Find where the given text appears and provide that cell's center as (x, y) coordinate. 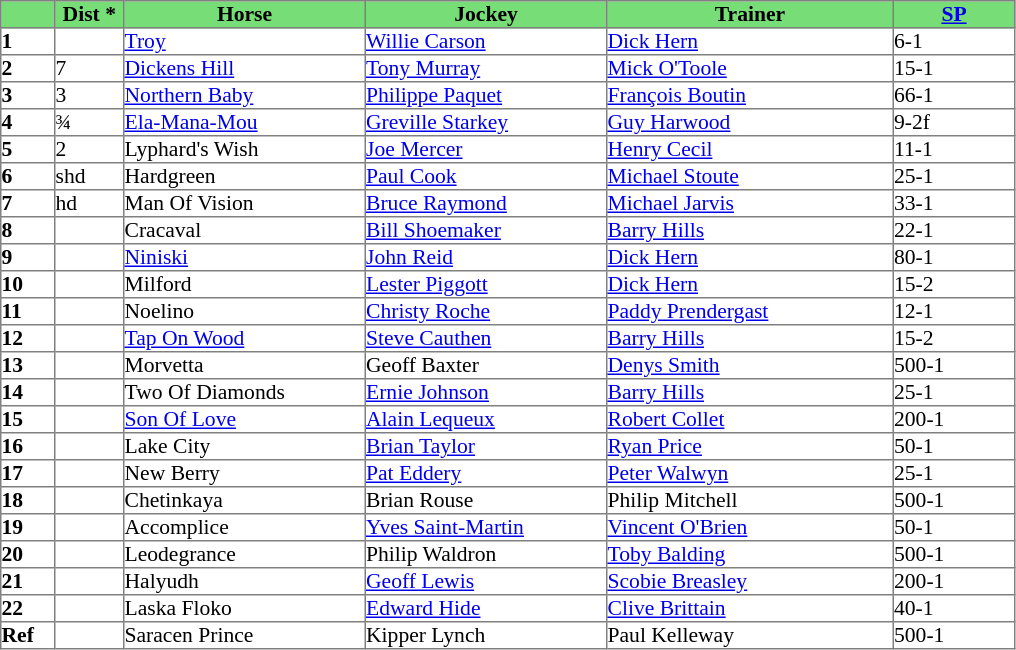
80-1 (954, 258)
Philip Mitchell (750, 500)
Lester Piggott (486, 284)
Dist * (90, 14)
Jockey (486, 14)
Niniski (245, 258)
Accomplice (245, 528)
Christy Roche (486, 312)
Paul Kelleway (750, 636)
hd (90, 204)
33-1 (954, 204)
Joe Mercer (486, 150)
Dickens Hill (245, 68)
Ernie Johnson (486, 392)
11-1 (954, 150)
Kipper Lynch (486, 636)
21 (28, 582)
18 (28, 500)
Tony Murray (486, 68)
Morvetta (245, 366)
Bruce Raymond (486, 204)
14 (28, 392)
François Boutin (750, 96)
Toby Balding (750, 554)
5 (28, 150)
8 (28, 230)
Steve Cauthen (486, 338)
Brian Taylor (486, 446)
Trainer (750, 14)
¾ (90, 122)
9-2f (954, 122)
Yves Saint-Martin (486, 528)
12 (28, 338)
19 (28, 528)
Ref (28, 636)
20 (28, 554)
Greville Starkey (486, 122)
Geoff Baxter (486, 366)
Brian Rouse (486, 500)
15-1 (954, 68)
Paul Cook (486, 176)
Noelino (245, 312)
Man Of Vision (245, 204)
Troy (245, 42)
Chetinkaya (245, 500)
Milford (245, 284)
Geoff Lewis (486, 582)
17 (28, 474)
Halyudh (245, 582)
12-1 (954, 312)
1 (28, 42)
Clive Brittain (750, 608)
40-1 (954, 608)
SP (954, 14)
Vincent O'Brien (750, 528)
15 (28, 420)
Michael Stoute (750, 176)
Mick O'Toole (750, 68)
Cracaval (245, 230)
Hardgreen (245, 176)
Philippe Paquet (486, 96)
Saracen Prince (245, 636)
Robert Collet (750, 420)
Guy Harwood (750, 122)
9 (28, 258)
16 (28, 446)
66-1 (954, 96)
10 (28, 284)
Alain Lequeux (486, 420)
22 (28, 608)
Bill Shoemaker (486, 230)
John Reid (486, 258)
Michael Jarvis (750, 204)
11 (28, 312)
Lake City (245, 446)
Two Of Diamonds (245, 392)
Scobie Breasley (750, 582)
shd (90, 176)
Pat Eddery (486, 474)
Ela-Mana-Mou (245, 122)
6 (28, 176)
22-1 (954, 230)
Philip Waldron (486, 554)
Tap On Wood (245, 338)
Willie Carson (486, 42)
13 (28, 366)
Northern Baby (245, 96)
Henry Cecil (750, 150)
Edward Hide (486, 608)
Ryan Price (750, 446)
Son Of Love (245, 420)
Lyphard's Wish (245, 150)
Peter Walwyn (750, 474)
6-1 (954, 42)
Paddy Prendergast (750, 312)
New Berry (245, 474)
4 (28, 122)
Leodegrance (245, 554)
Laska Floko (245, 608)
Denys Smith (750, 366)
Horse (245, 14)
